Scan for the cell matching the given text and deliver its (x, y) coordinate at center. 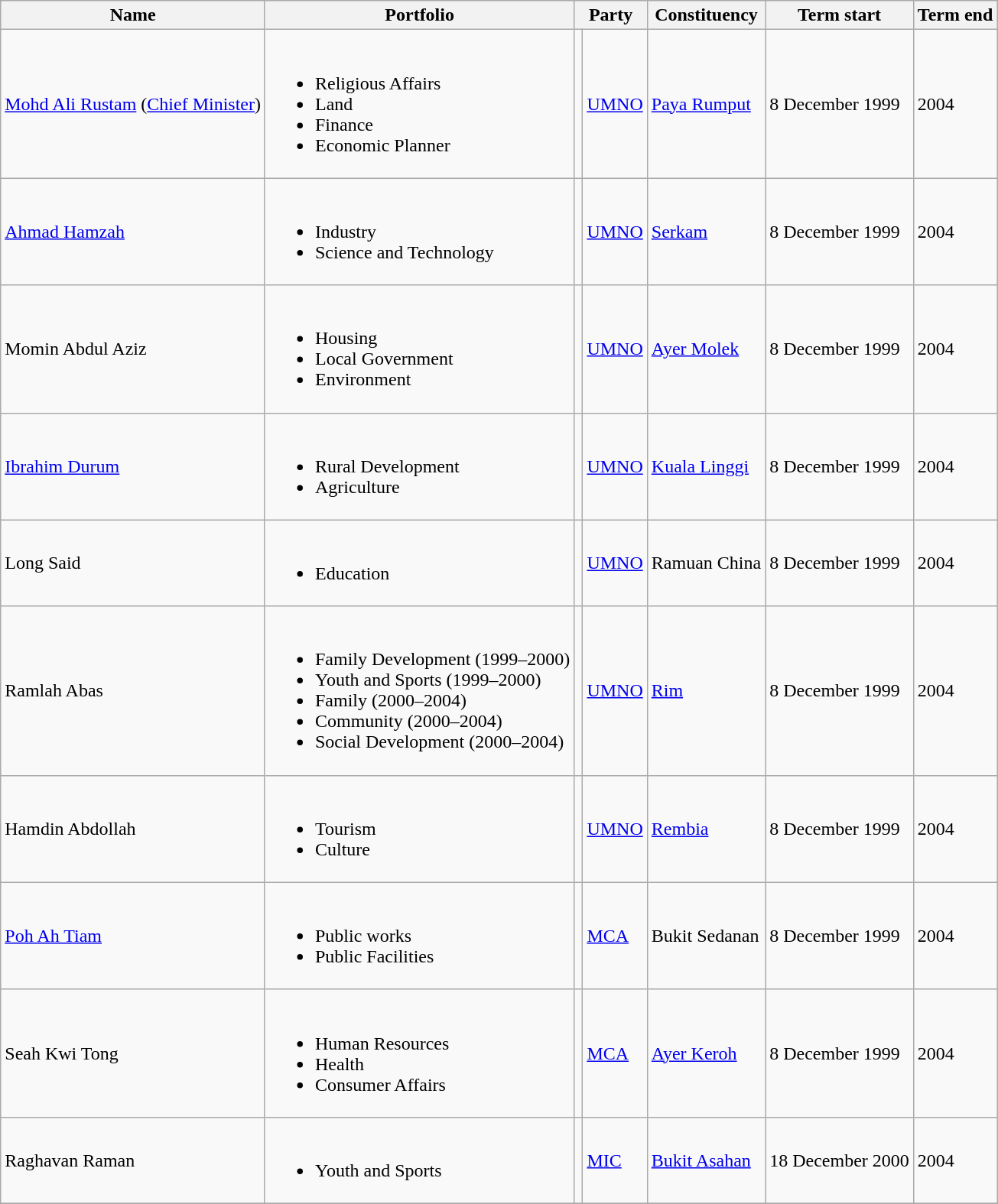
Serkam (706, 232)
Ramuan China (706, 563)
Ahmad Hamzah (133, 232)
Raghavan Raman (133, 1160)
Ramlah Abas (133, 691)
Bukit Asahan (706, 1160)
IndustryScience and Technology (419, 232)
Rembia (706, 829)
Term end (955, 15)
Education (419, 563)
Name (133, 15)
Ayer Molek (706, 349)
Long Said (133, 563)
Rural DevelopmentAgriculture (419, 466)
18 December 2000 (840, 1160)
MIC (615, 1160)
Religious AffairsLandFinanceEconomic Planner (419, 104)
TourismCulture (419, 829)
Seah Kwi Tong (133, 1053)
Poh Ah Tiam (133, 936)
Family Development (1999–2000)Youth and Sports (1999–2000)Family (2000–2004)Community (2000–2004)Social Development (2000–2004) (419, 691)
Party (610, 15)
Kuala Linggi (706, 466)
Momin Abdul Aziz (133, 349)
Youth and Sports (419, 1160)
Public worksPublic Facilities (419, 936)
Hamdin Abdollah (133, 829)
Rim (706, 691)
Paya Rumput (706, 104)
Mohd Ali Rustam (Chief Minister) (133, 104)
Human ResourcesHealthConsumer Affairs (419, 1053)
Constituency (706, 15)
HousingLocal GovernmentEnvironment (419, 349)
Ayer Keroh (706, 1053)
Portfolio (419, 15)
Bukit Sedanan (706, 936)
Term start (840, 15)
Ibrahim Durum (133, 466)
